Identify which cell holds the provided text, then report its (X, Y) central coordinate. 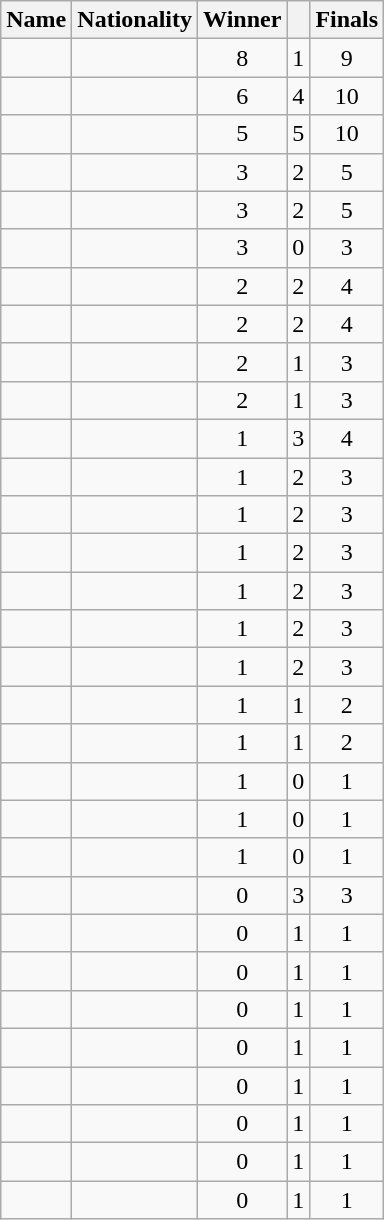
8 (242, 58)
6 (242, 96)
Winner (242, 20)
Finals (347, 20)
Name (36, 20)
9 (347, 58)
Nationality (135, 20)
